Output the [x, y] coordinate of the center of the cell containing the given text.  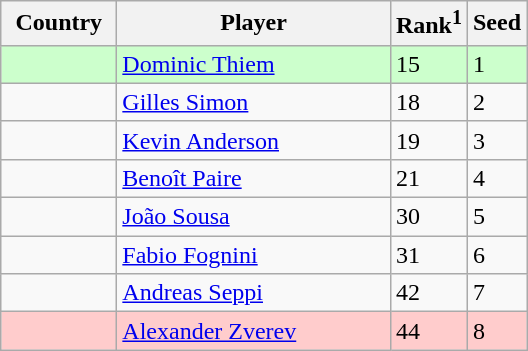
15 [428, 64]
18 [428, 102]
3 [496, 140]
Country [59, 24]
19 [428, 140]
Gilles Simon [254, 102]
7 [496, 293]
8 [496, 331]
2 [496, 102]
Alexander Zverev [254, 331]
6 [496, 255]
4 [496, 178]
21 [428, 178]
42 [428, 293]
Player [254, 24]
Fabio Fognini [254, 255]
30 [428, 217]
44 [428, 331]
Kevin Anderson [254, 140]
Rank1 [428, 24]
Benoît Paire [254, 178]
João Sousa [254, 217]
5 [496, 217]
31 [428, 255]
Dominic Thiem [254, 64]
Andreas Seppi [254, 293]
Seed [496, 24]
1 [496, 64]
